Provide the [X, Y] coordinate of the cell's center where the given text is located.  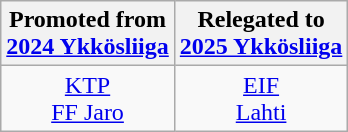
Promoted from2024 Ykkösliiga [88, 34]
Relegated to2025 Ykkösliiga [261, 34]
KTPFF Jaro [88, 98]
EIFLahti [261, 98]
